Scan for the cell matching the given text and deliver its (x, y) coordinate at center. 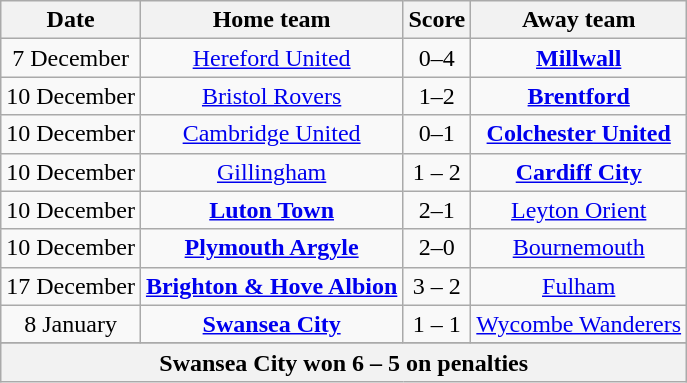
2–1 (437, 210)
Cambridge United (271, 134)
Gillingham (271, 172)
Luton Town (271, 210)
Wycombe Wanderers (579, 324)
Brentford (579, 96)
Hereford United (271, 58)
0–1 (437, 134)
1 – 2 (437, 172)
Millwall (579, 58)
Plymouth Argyle (271, 248)
Cardiff City (579, 172)
Fulham (579, 286)
Home team (271, 20)
Bristol Rovers (271, 96)
3 – 2 (437, 286)
8 January (71, 324)
Date (71, 20)
Swansea City (271, 324)
2–0 (437, 248)
Leyton Orient (579, 210)
17 December (71, 286)
Bournemouth (579, 248)
Brighton & Hove Albion (271, 286)
1 – 1 (437, 324)
Colchester United (579, 134)
7 December (71, 58)
Swansea City won 6 – 5 on penalties (344, 362)
1–2 (437, 96)
Score (437, 20)
0–4 (437, 58)
Away team (579, 20)
